Output the [x, y] coordinate of the center of the cell containing the given text.  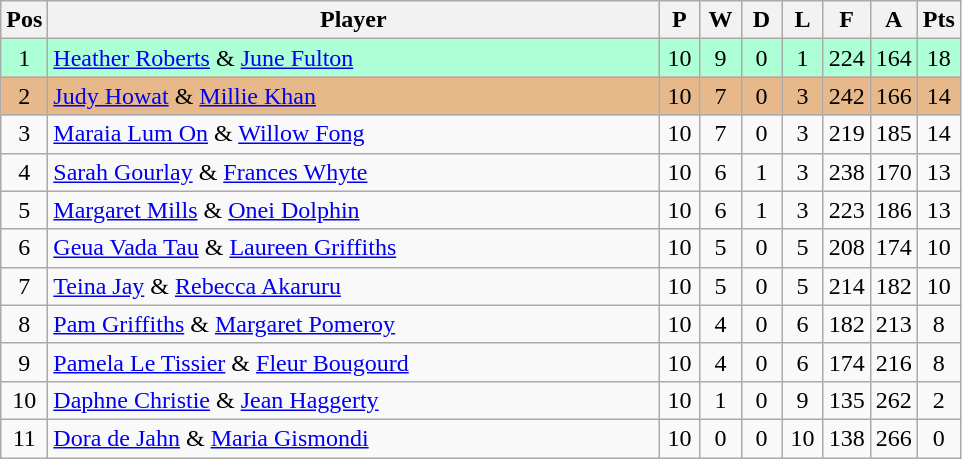
138 [846, 438]
Margaret Mills & Onei Dolphin [354, 210]
Daphne Christie & Jean Haggerty [354, 400]
Pam Griffiths & Margaret Pomeroy [354, 324]
Geua Vada Tau & Laureen Griffiths [354, 248]
262 [894, 400]
216 [894, 362]
Teina Jay & Rebecca Akaruru [354, 286]
18 [938, 58]
213 [894, 324]
170 [894, 172]
166 [894, 96]
11 [24, 438]
Pamela Le Tissier & Fleur Bougourd [354, 362]
Dora de Jahn & Maria Gismondi [354, 438]
242 [846, 96]
Maraia Lum On & Willow Fong [354, 134]
P [680, 20]
Heather Roberts & June Fulton [354, 58]
266 [894, 438]
164 [894, 58]
219 [846, 134]
185 [894, 134]
Sarah Gourlay & Frances Whyte [354, 172]
Judy Howat & Millie Khan [354, 96]
238 [846, 172]
208 [846, 248]
L [802, 20]
224 [846, 58]
135 [846, 400]
D [762, 20]
Player [354, 20]
A [894, 20]
214 [846, 286]
Pts [938, 20]
Pos [24, 20]
186 [894, 210]
W [720, 20]
F [846, 20]
223 [846, 210]
